Pinpoint the cell where the given text exists, returning its [x, y] midpoint coordinate. 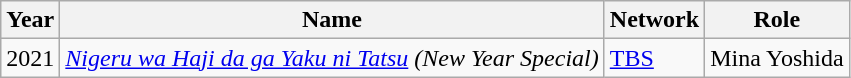
Nigeru wa Haji da ga Yaku ni Tatsu (New Year Special) [332, 58]
TBS [654, 58]
Name [332, 20]
Role [777, 20]
Year [30, 20]
2021 [30, 58]
Network [654, 20]
Mina Yoshida [777, 58]
